Return (X, Y) of the center of cell containing provided text 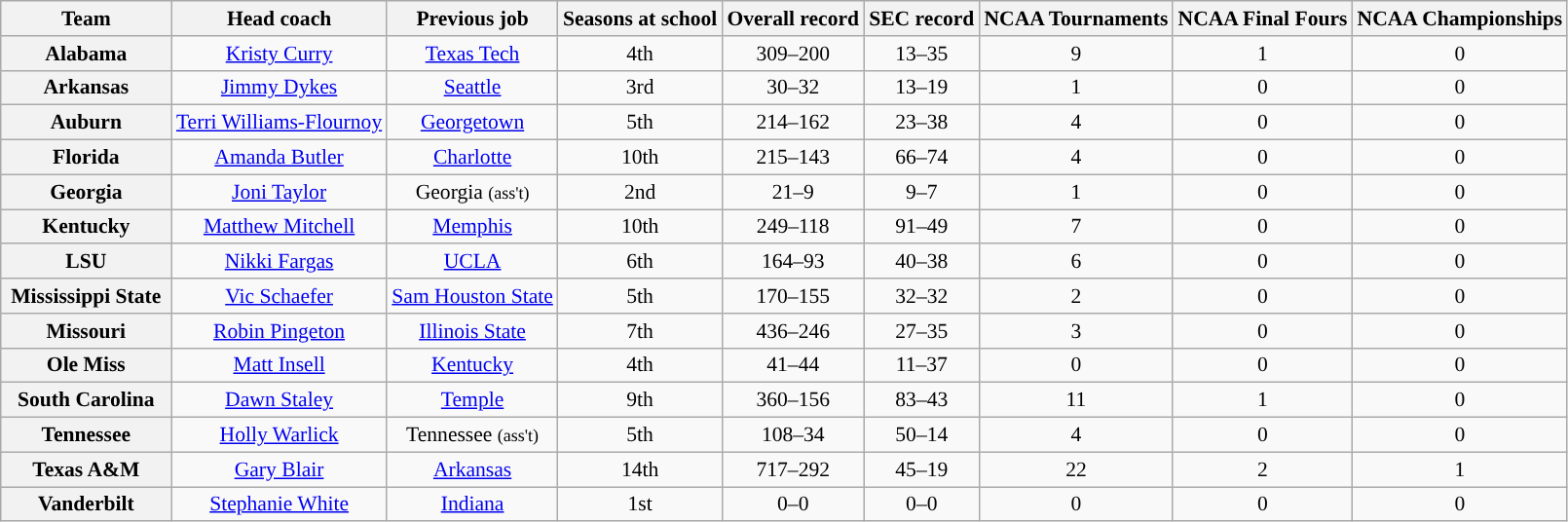
14th (640, 469)
23–38 (921, 123)
13–35 (921, 54)
Joni Taylor (279, 192)
7 (1075, 227)
170–155 (793, 296)
11–37 (921, 365)
66–74 (921, 158)
Tennessee (ass't) (472, 435)
NCAA Final Fours (1262, 19)
Missouri (86, 331)
13–19 (921, 88)
41–44 (793, 365)
Overall record (793, 19)
Nikki Fargas (279, 262)
NCAA Championships (1461, 19)
Terri Williams-Flournoy (279, 123)
Team (86, 19)
Texas Tech (472, 54)
11 (1075, 400)
Vanderbilt (86, 504)
SEC record (921, 19)
Dawn Staley (279, 400)
2nd (640, 192)
Memphis (472, 227)
Vic Schaefer (279, 296)
Auburn (86, 123)
32–32 (921, 296)
Tennessee (86, 435)
Florida (86, 158)
Matthew Mitchell (279, 227)
Jimmy Dykes (279, 88)
Seasons at school (640, 19)
91–49 (921, 227)
3 (1075, 331)
Georgia (ass't) (472, 192)
Charlotte (472, 158)
40–38 (921, 262)
50–14 (921, 435)
27–35 (921, 331)
9–7 (921, 192)
1st (640, 504)
7th (640, 331)
Kristy Curry (279, 54)
Georgia (86, 192)
309–200 (793, 54)
LSU (86, 262)
Georgetown (472, 123)
Previous job (472, 19)
Matt Insell (279, 365)
717–292 (793, 469)
Ole Miss (86, 365)
Gary Blair (279, 469)
21–9 (793, 192)
Holly Warlick (279, 435)
249–118 (793, 227)
Illinois State (472, 331)
30–32 (793, 88)
360–156 (793, 400)
Mississippi State (86, 296)
214–162 (793, 123)
6 (1075, 262)
45–19 (921, 469)
83–43 (921, 400)
Alabama (86, 54)
Amanda Butler (279, 158)
Seattle (472, 88)
Texas A&M (86, 469)
Temple (472, 400)
Sam Houston State (472, 296)
South Carolina (86, 400)
108–34 (793, 435)
164–93 (793, 262)
22 (1075, 469)
3rd (640, 88)
Head coach (279, 19)
6th (640, 262)
Robin Pingeton (279, 331)
NCAA Tournaments (1075, 19)
Indiana (472, 504)
UCLA (472, 262)
9 (1075, 54)
436–246 (793, 331)
9th (640, 400)
Stephanie White (279, 504)
215–143 (793, 158)
